Determine the (X, Y) coordinate at the center of the cell enclosing the given text.  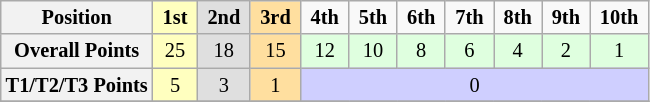
2nd (224, 17)
0 (475, 85)
9th (566, 17)
5 (176, 85)
T1/T2/T3 Points (77, 85)
2 (566, 51)
8th (518, 17)
15 (275, 51)
3 (224, 85)
4 (518, 51)
Overall Points (77, 51)
4th (325, 17)
12 (325, 51)
25 (176, 51)
10th (619, 17)
Position (77, 17)
7th (469, 17)
6th (421, 17)
18 (224, 51)
5th (373, 17)
8 (421, 51)
3rd (275, 17)
10 (373, 51)
1st (176, 17)
6 (469, 51)
